Capture the cell that displays the provided text and extract its [X, Y] central coordinate. 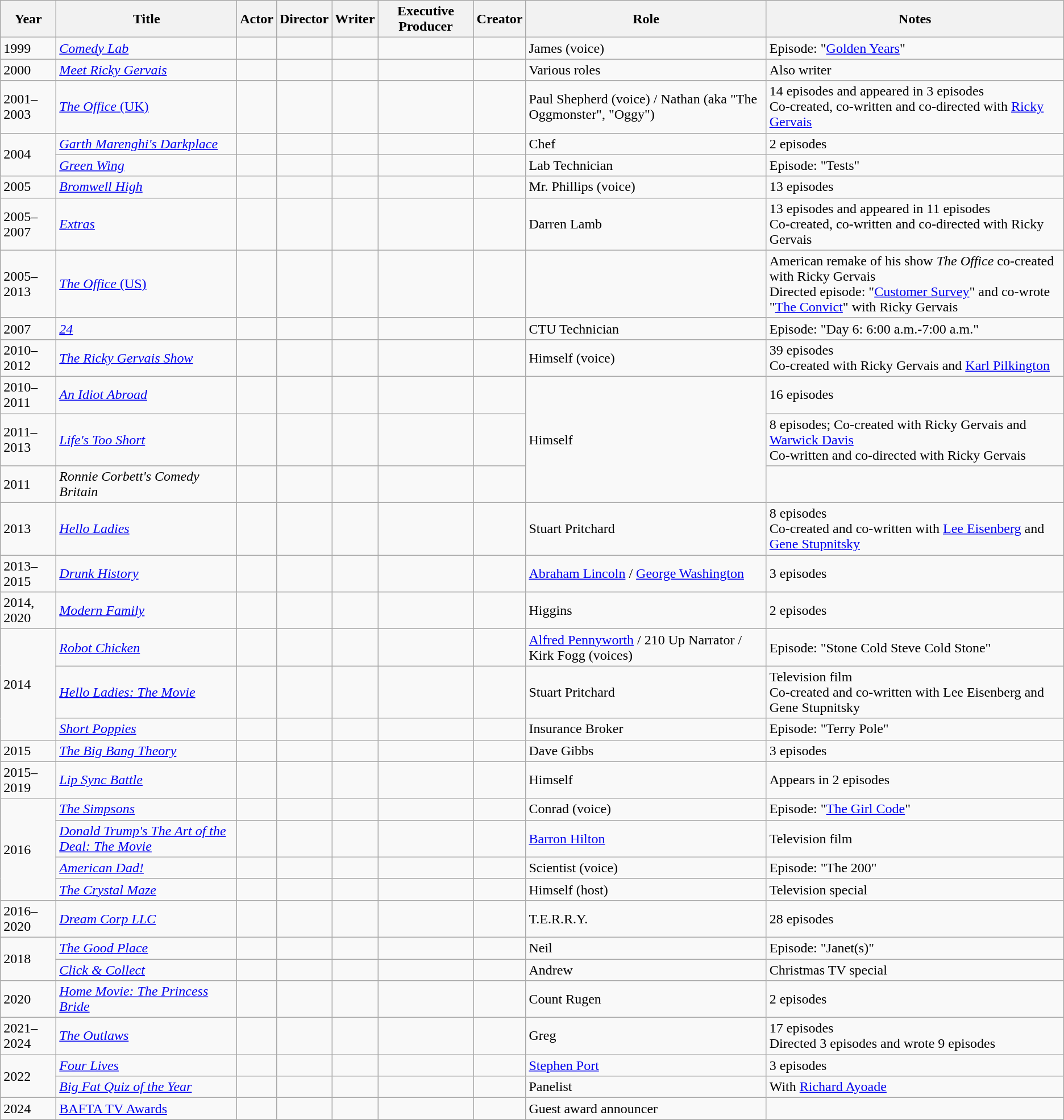
Television filmCo-created and co-written with Lee Eisenberg and Gene Stupnitsky [915, 692]
Meet Ricky Gervais [147, 70]
Hello Ladies: The Movie [147, 692]
Andrew [646, 970]
Bromwell High [147, 187]
American Dad! [147, 868]
Comedy Lab [147, 48]
The Ricky Gervais Show [147, 358]
Appears in 2 episodes [915, 780]
8 episodes; Co-created with Ricky Gervais and Warwick DavisCo-written and co-directed with Ricky Gervais [915, 440]
Click & Collect [147, 970]
2022 [28, 1076]
2016–2020 [28, 918]
Paul Shepherd (voice) / Nathan (aka "The Oggmonster", "Oggy") [646, 107]
Episode: "Janet(s)" [915, 948]
Episode: "Golden Years" [915, 48]
Episode: "The 200" [915, 868]
BAFTA TV Awards [147, 1109]
Donald Trump's The Art of the Deal: The Movie [147, 839]
The Big Bang Theory [147, 751]
8 episodesCo-created and co-written with Lee Eisenberg and Gene Stupnitsky [915, 529]
Greg [646, 1036]
2021–2024 [28, 1036]
2011 [28, 484]
14 episodes and appeared in 3 episodesCo-created, co-written and co-directed with Ricky Gervais [915, 107]
Title [147, 19]
Robot Chicken [147, 648]
Higgins [646, 610]
13 episodes and appeared in 11 episodesCo-created, co-written and co-directed with Ricky Gervais [915, 224]
Insurance Broker [646, 729]
Mr. Phillips (voice) [646, 187]
39 episodesCo-created with Ricky Gervais and Karl Pilkington [915, 358]
2005–2007 [28, 224]
Writer [355, 19]
Actor [257, 19]
17 episodesDirected 3 episodes and wrote 9 episodes [915, 1036]
Alfred Pennyworth / 210 Up Narrator / Kirk Fogg (voices) [646, 648]
Episode: "Stone Cold Steve Cold Stone" [915, 648]
24 [147, 328]
The Office (UK) [147, 107]
28 episodes [915, 918]
The Outlaws [147, 1036]
Lab Technician [646, 165]
Guest award announcer [646, 1109]
Life's Too Short [147, 440]
13 episodes [915, 187]
Various roles [646, 70]
Scientist (voice) [646, 868]
Short Poppies [147, 729]
Also writer [915, 70]
Four Lives [147, 1065]
1999 [28, 48]
2011–2013 [28, 440]
The Crystal Maze [147, 889]
2015–2019 [28, 780]
Episode: "The Girl Code" [915, 809]
Dream Corp LLC [147, 918]
James (voice) [646, 48]
2005–2013 [28, 284]
2004 [28, 155]
Panelist [646, 1087]
American remake of his show The Office co-created with Ricky GervaisDirected episode: "Customer Survey" and co-wrote "The Convict" with Ricky Gervais [915, 284]
Episode: "Day 6: 6:00 a.m.-7:00 a.m." [915, 328]
2015 [28, 751]
2007 [28, 328]
Christmas TV special [915, 970]
2013 [28, 529]
2005 [28, 187]
Abraham Lincoln / George Washington [646, 574]
Himself (host) [646, 889]
2020 [28, 999]
Episode: "Tests" [915, 165]
2010–2012 [28, 358]
2018 [28, 959]
CTU Technician [646, 328]
T.E.R.R.Y. [646, 918]
2014 [28, 684]
2000 [28, 70]
Extras [147, 224]
Neil [646, 948]
2010–2011 [28, 394]
Creator [500, 19]
2013–2015 [28, 574]
Chef [646, 144]
Role [646, 19]
Television special [915, 889]
2014, 2020 [28, 610]
Notes [915, 19]
Ronnie Corbett's Comedy Britain [147, 484]
The Simpsons [147, 809]
Lip Sync Battle [147, 780]
16 episodes [915, 394]
2016 [28, 849]
Drunk History [147, 574]
2024 [28, 1109]
The Office (US) [147, 284]
Count Rugen [646, 999]
Television film [915, 839]
Himself (voice) [646, 358]
Garth Marenghi's Darkplace [147, 144]
Conrad (voice) [646, 809]
With Richard Ayoade [915, 1087]
Modern Family [147, 610]
Stephen Port [646, 1065]
Green Wing [147, 165]
Barron Hilton [646, 839]
Home Movie: The Princess Bride [147, 999]
Executive Producer [426, 19]
Big Fat Quiz of the Year [147, 1087]
2001–2003 [28, 107]
The Good Place [147, 948]
Dave Gibbs [646, 751]
An Idiot Abroad [147, 394]
Year [28, 19]
Darren Lamb [646, 224]
Hello Ladies [147, 529]
Episode: "Terry Pole" [915, 729]
Director [304, 19]
